From the cell containing the given text, extract its center point as (x, y) coordinate. 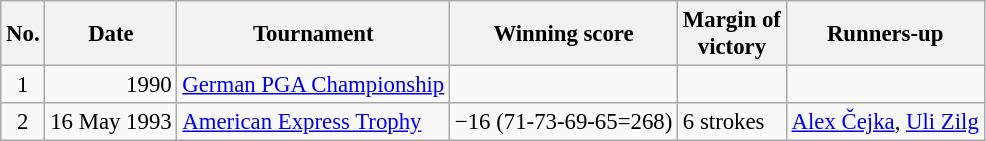
Date (111, 34)
Margin ofvictory (732, 34)
No. (23, 34)
Winning score (564, 34)
American Express Trophy (314, 122)
−16 (71-73-69-65=268) (564, 122)
Alex Čejka, Uli Zilg (885, 122)
German PGA Championship (314, 85)
Runners-up (885, 34)
6 strokes (732, 122)
16 May 1993 (111, 122)
Tournament (314, 34)
1990 (111, 85)
2 (23, 122)
1 (23, 85)
